Determine the (x, y) coordinate at the center of the cell enclosing the given text.  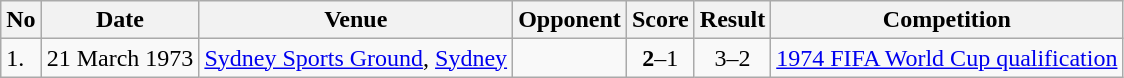
1974 FIFA World Cup qualification (947, 58)
No (21, 20)
Venue (356, 20)
Date (120, 20)
3–2 (732, 58)
Score (660, 20)
2–1 (660, 58)
Opponent (570, 20)
1. (21, 58)
Result (732, 20)
Competition (947, 20)
Sydney Sports Ground, Sydney (356, 58)
21 March 1973 (120, 58)
